From the cell containing the given text, extract its center point as [X, Y] coordinate. 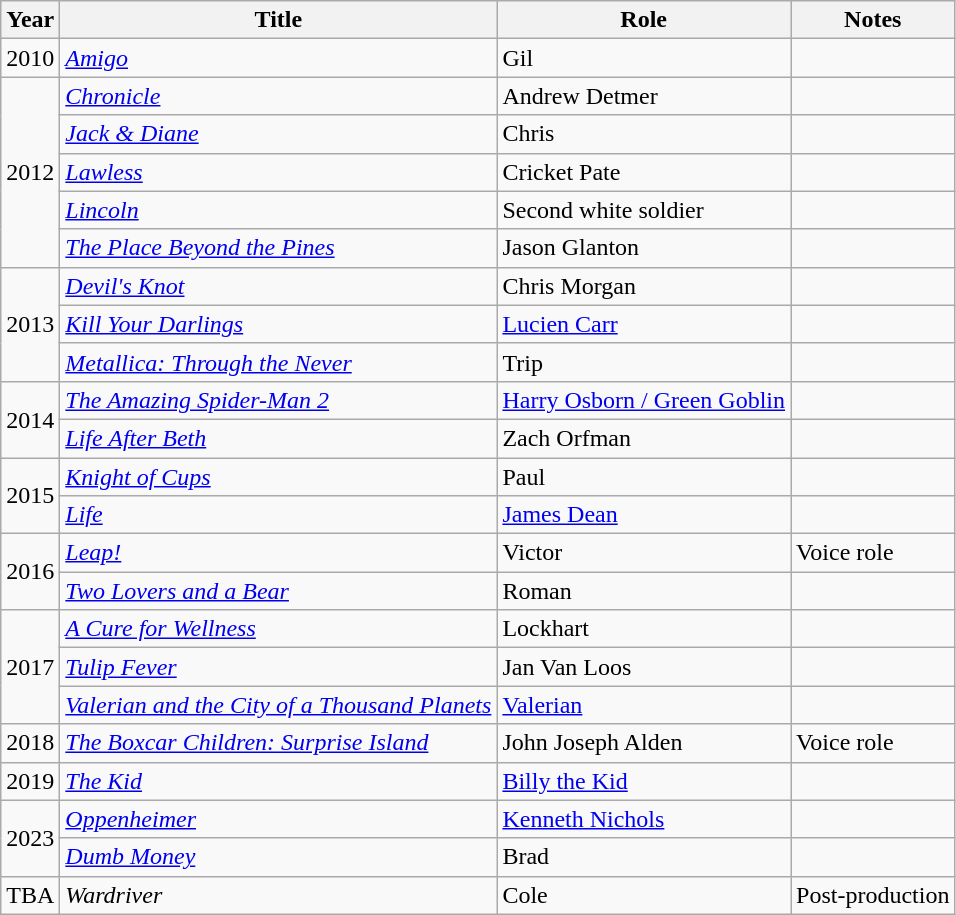
Valerian [644, 705]
Zach Orfman [644, 438]
Jan Van Loos [644, 667]
2023 [30, 838]
The Place Beyond the Pines [278, 248]
James Dean [644, 515]
The Amazing Spider-Man 2 [278, 400]
Andrew Detmer [644, 96]
2017 [30, 667]
Knight of Cups [278, 477]
Tulip Fever [278, 667]
Chronicle [278, 96]
The Boxcar Children: Surprise Island [278, 743]
Cricket Pate [644, 172]
Dumb Money [278, 857]
Year [30, 20]
Trip [644, 362]
2018 [30, 743]
Oppenheimer [278, 819]
Kenneth Nichols [644, 819]
Title [278, 20]
Kill Your Darlings [278, 324]
The Kid [278, 781]
Paul [644, 477]
Amigo [278, 58]
Lawless [278, 172]
Lincoln [278, 210]
Metallica: Through the Never [278, 362]
Devil's Knot [278, 286]
Life [278, 515]
Gil [644, 58]
Role [644, 20]
TBA [30, 895]
Cole [644, 895]
Life After Beth [278, 438]
Roman [644, 591]
Valerian and the City of a Thousand Planets [278, 705]
Wardriver [278, 895]
Jason Glanton [644, 248]
Jack & Diane [278, 134]
2019 [30, 781]
Lucien Carr [644, 324]
Brad [644, 857]
2014 [30, 419]
Victor [644, 553]
2016 [30, 572]
Two Lovers and a Bear [278, 591]
Chris Morgan [644, 286]
2012 [30, 172]
Second white soldier [644, 210]
Billy the Kid [644, 781]
Notes [873, 20]
A Cure for Wellness [278, 629]
Leap! [278, 553]
Post-production [873, 895]
Harry Osborn / Green Goblin [644, 400]
John Joseph Alden [644, 743]
2010 [30, 58]
2015 [30, 496]
2013 [30, 324]
Lockhart [644, 629]
Chris [644, 134]
